Search for the cell housing the specified text and yield its (x, y) center coordinate. 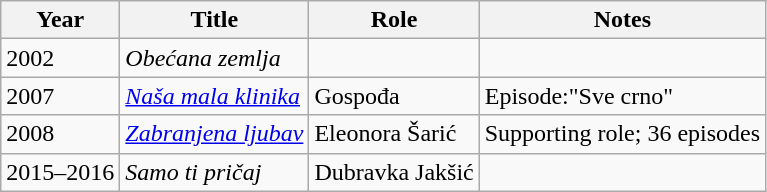
Title (214, 20)
Samo ti pričaj (214, 172)
Obećana zemlja (214, 58)
2002 (60, 58)
Notes (622, 20)
2007 (60, 96)
Role (394, 20)
Dubravka Jakšić (394, 172)
Supporting role; 36 episodes (622, 134)
Eleonora Šarić (394, 134)
2008 (60, 134)
Naša mala klinika (214, 96)
Zabranjena ljubav (214, 134)
Year (60, 20)
Gospođa (394, 96)
2015–2016 (60, 172)
Episode:"Sve crno" (622, 96)
